Output the [X, Y] coordinate of the center of the cell containing the given text.  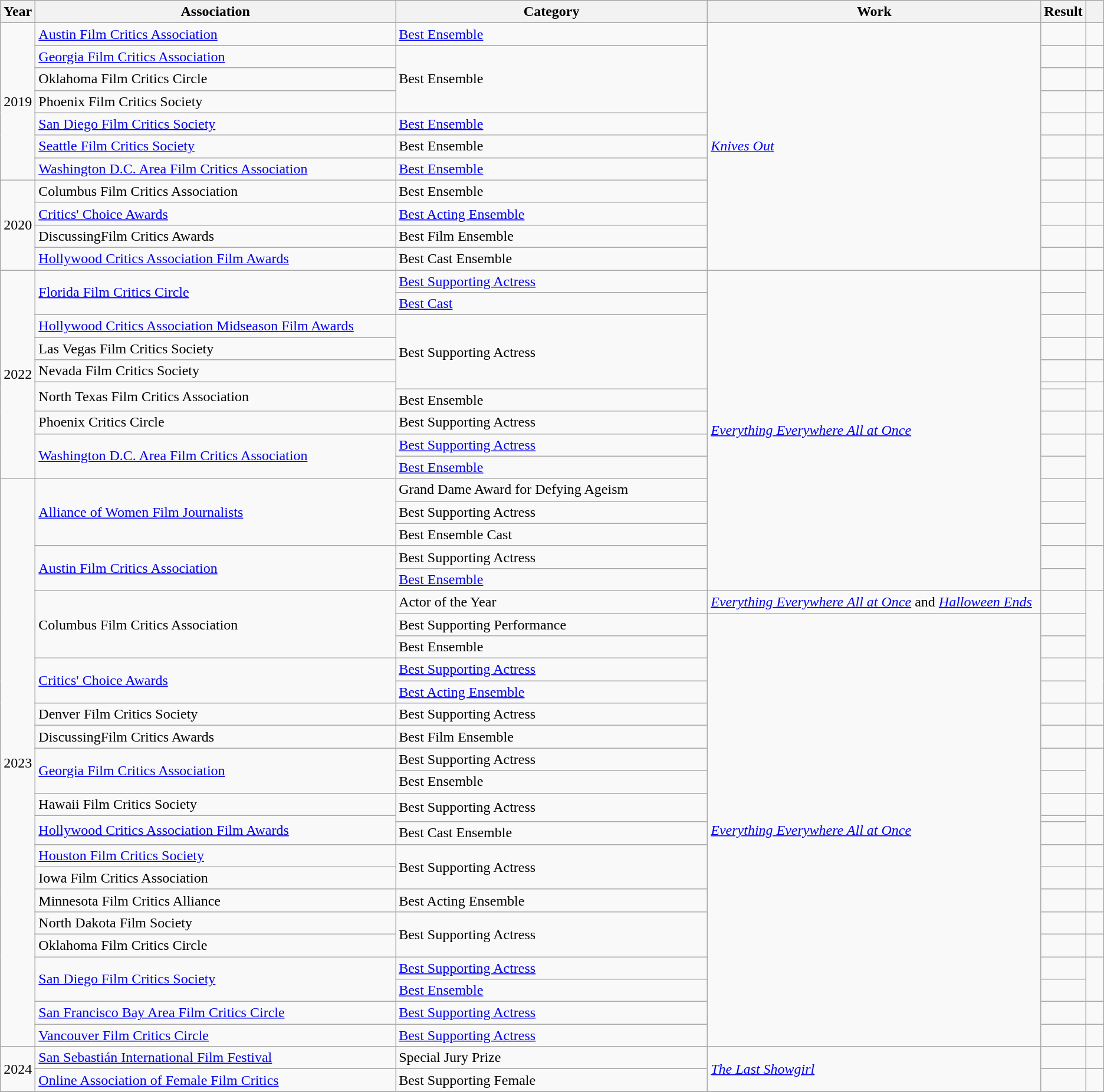
Hollywood Critics Association Midseason Film Awards [216, 326]
Best Supporting Female [552, 1080]
Nevada Film Critics Society [216, 371]
Best Ensemble Cast [552, 534]
Hawaii Film Critics Society [216, 804]
North Texas Film Critics Association [216, 396]
Denver Film Critics Society [216, 714]
Result [1063, 12]
Best Cast [552, 304]
2019 [18, 101]
2022 [18, 375]
Special Jury Prize [552, 1058]
Iowa Film Critics Association [216, 878]
Work [874, 12]
2024 [18, 1069]
Category [552, 12]
Seattle Film Critics Society [216, 146]
Year [18, 12]
2020 [18, 225]
Phoenix Film Critics Society [216, 101]
Grand Dame Award for Defying Ageism [552, 490]
San Sebastián International Film Festival [216, 1058]
North Dakota Film Society [216, 923]
Association [216, 12]
Phoenix Critics Circle [216, 422]
The Last Showgirl [874, 1069]
Minnesota Film Critics Alliance [216, 900]
2023 [18, 762]
Best Supporting Performance [552, 625]
Knives Out [874, 146]
Florida Film Critics Circle [216, 293]
Everything Everywhere All at Once and Halloween Ends [874, 602]
Houston Film Critics Society [216, 855]
Vancouver Film Critics Circle [216, 1035]
Actor of the Year [552, 602]
Las Vegas Film Critics Society [216, 349]
Online Association of Female Film Critics [216, 1080]
Alliance of Women Film Journalists [216, 512]
San Francisco Bay Area Film Critics Circle [216, 1013]
